Provide the [X, Y] coordinate of the cell's center where the given text is located.  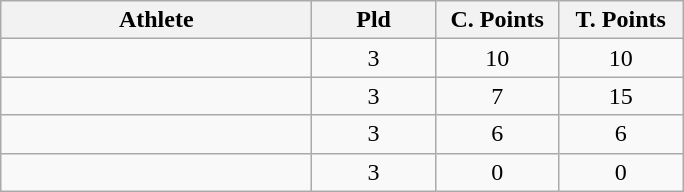
T. Points [621, 20]
Pld [374, 20]
15 [621, 96]
7 [497, 96]
C. Points [497, 20]
Athlete [156, 20]
